Locate the cell with the specified text and output its (X, Y) center coordinate. 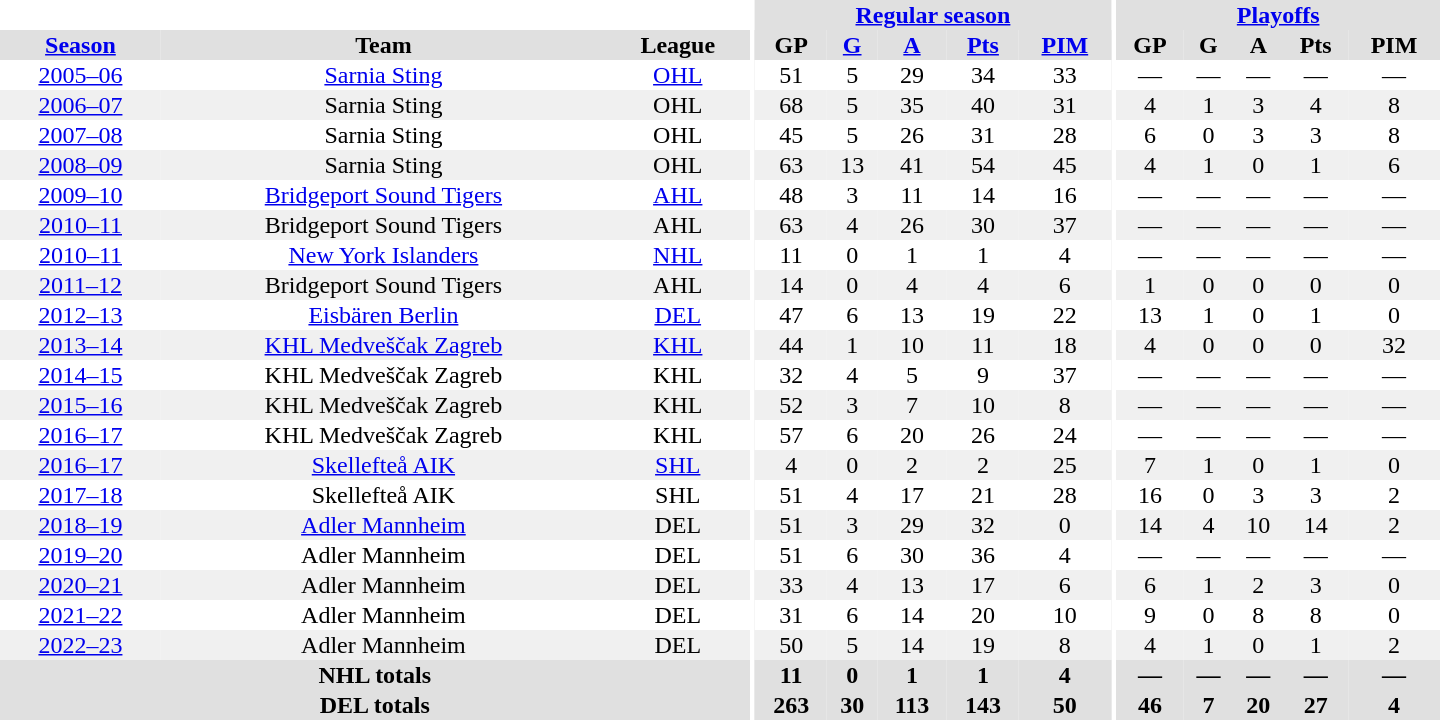
18 (1065, 345)
Eisbären Berlin (384, 315)
2007–08 (80, 135)
2013–14 (80, 345)
54 (983, 165)
Season (80, 45)
48 (791, 195)
44 (791, 345)
24 (1065, 435)
27 (1316, 705)
Team (384, 45)
46 (1150, 705)
Regular season (933, 15)
2018–19 (80, 525)
34 (983, 75)
2009–10 (80, 195)
2011–12 (80, 285)
2022–23 (80, 645)
2006–07 (80, 105)
263 (791, 705)
2017–18 (80, 495)
2020–21 (80, 585)
21 (983, 495)
57 (791, 435)
2005–06 (80, 75)
2019–20 (80, 555)
68 (791, 105)
47 (791, 315)
35 (912, 105)
2012–13 (80, 315)
36 (983, 555)
143 (983, 705)
2014–15 (80, 375)
Playoffs (1278, 15)
2015–16 (80, 405)
25 (1065, 465)
2008–09 (80, 165)
2021–22 (80, 615)
41 (912, 165)
40 (983, 105)
NHL (678, 255)
NHL totals (375, 675)
113 (912, 705)
New York Islanders (384, 255)
League (678, 45)
52 (791, 405)
22 (1065, 315)
DEL totals (375, 705)
